Return the [X, Y] coordinate for the center point of the cell that contains the specified text.  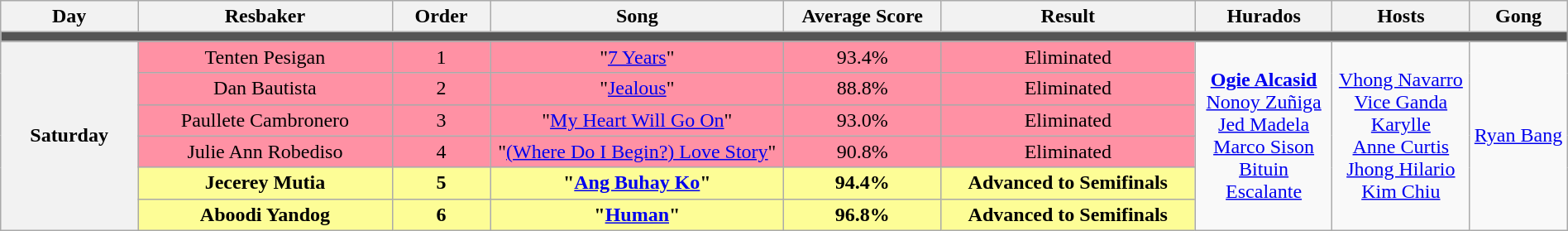
Ryan Bang [1518, 136]
Jecerey Mutia [265, 183]
"My Heart Will Go On" [637, 120]
Tenten Pesigan [265, 57]
Dan Bautista [265, 89]
Result [1068, 17]
Ogie AlcasidNonoy ZuñigaJed MadelaMarco SisonBituin Escalante [1264, 136]
94.4% [862, 183]
Order [441, 17]
1 [441, 57]
"Jealous" [637, 89]
96.8% [862, 214]
Song [637, 17]
Vhong NavarroVice GandaKarylleAnne CurtisJhong HilarioKim Chiu [1401, 136]
88.8% [862, 89]
90.8% [862, 152]
Hosts [1401, 17]
5 [441, 183]
Day [69, 17]
3 [441, 120]
Saturday [69, 136]
Hurados [1264, 17]
"Ang Buhay Ko" [637, 183]
Average Score [862, 17]
"7 Years" [637, 57]
"Human" [637, 214]
93.4% [862, 57]
Aboodi Yandog [265, 214]
Resbaker [265, 17]
"(Where Do I Begin?) Love Story" [637, 152]
Paullete Cambronero [265, 120]
Gong [1518, 17]
Julie Ann Robediso [265, 152]
4 [441, 152]
93.0% [862, 120]
6 [441, 214]
2 [441, 89]
